Return the (x, y) coordinate for the center point of the cell that contains the specified text.  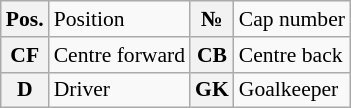
№ (212, 19)
Position (120, 19)
GK (212, 90)
Cap number (292, 19)
Centre forward (120, 55)
CB (212, 55)
D (25, 90)
Goalkeeper (292, 90)
Driver (120, 90)
Centre back (292, 55)
CF (25, 55)
Pos. (25, 19)
